From the cell containing the given text, extract its center point as (X, Y) coordinate. 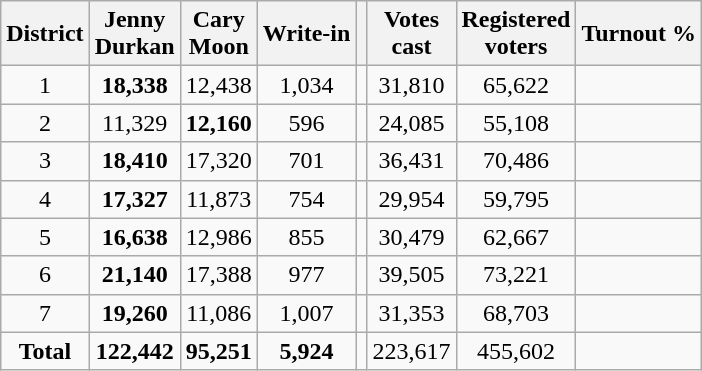
223,617 (412, 351)
11,329 (134, 123)
65,622 (516, 85)
District (45, 34)
JennyDurkan (134, 34)
39,505 (412, 275)
12,986 (218, 237)
7 (45, 313)
55,108 (516, 123)
31,810 (412, 85)
95,251 (218, 351)
1 (45, 85)
21,140 (134, 275)
Total (45, 351)
16,638 (134, 237)
5 (45, 237)
12,160 (218, 123)
1,034 (306, 85)
17,320 (218, 161)
62,667 (516, 237)
30,479 (412, 237)
19,260 (134, 313)
73,221 (516, 275)
29,954 (412, 199)
754 (306, 199)
3 (45, 161)
455,602 (516, 351)
17,327 (134, 199)
31,353 (412, 313)
11,873 (218, 199)
4 (45, 199)
855 (306, 237)
36,431 (412, 161)
Registeredvoters (516, 34)
5,924 (306, 351)
1,007 (306, 313)
70,486 (516, 161)
596 (306, 123)
12,438 (218, 85)
2 (45, 123)
68,703 (516, 313)
11,086 (218, 313)
Write-in (306, 34)
24,085 (412, 123)
Votescast (412, 34)
701 (306, 161)
18,410 (134, 161)
17,388 (218, 275)
18,338 (134, 85)
122,442 (134, 351)
Turnout % (639, 34)
CaryMoon (218, 34)
6 (45, 275)
59,795 (516, 199)
977 (306, 275)
